Determine the (x, y) coordinate at the center of the cell enclosing the given text.  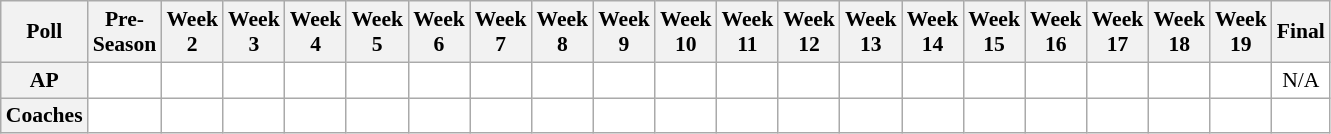
Week7 (501, 32)
Week17 (1118, 32)
Week11 (748, 32)
N/A (1301, 80)
Week10 (686, 32)
Week12 (809, 32)
Week16 (1056, 32)
Week9 (624, 32)
Pre-Season (125, 32)
Coaches (44, 116)
Week19 (1241, 32)
Week13 (871, 32)
Week5 (377, 32)
Week8 (562, 32)
Week18 (1179, 32)
Week3 (254, 32)
Week14 (933, 32)
AP (44, 80)
Week6 (439, 32)
Final (1301, 32)
Week15 (994, 32)
Poll (44, 32)
Week2 (192, 32)
Week4 (316, 32)
